From the cell containing the given text, extract its center point as (X, Y) coordinate. 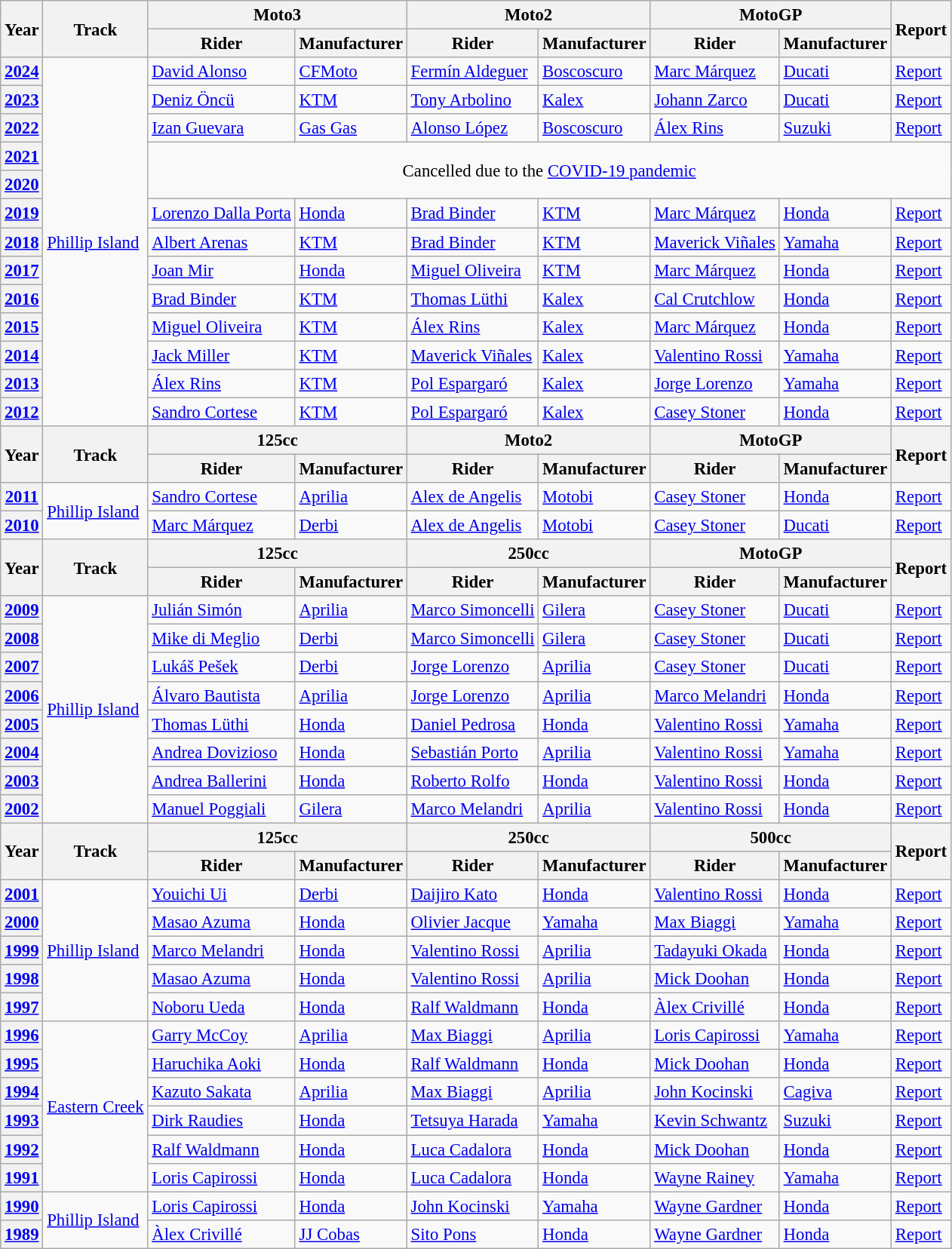
2000 (22, 922)
1994 (22, 1093)
Izan Guevara (222, 128)
2004 (22, 752)
CFMoto (351, 72)
2010 (22, 526)
1993 (22, 1121)
Kazuto Sakata (222, 1093)
2023 (22, 100)
Manuel Poggiali (222, 809)
Johann Zarco (715, 100)
1999 (22, 951)
Lukáš Pešek (222, 667)
2018 (22, 242)
Kevin Schwantz (715, 1121)
2001 (22, 894)
Fermín Aldeguer (472, 72)
2007 (22, 667)
2006 (22, 695)
1991 (22, 1177)
2013 (22, 384)
Garry McCoy (222, 1036)
1989 (22, 1234)
2009 (22, 610)
Andrea Dovizioso (222, 752)
Roberto Rolfo (472, 781)
2011 (22, 497)
Eastern Creek (95, 1106)
1997 (22, 1008)
2022 (22, 128)
Moto3 (278, 15)
2005 (22, 724)
Gas Gas (351, 128)
Cal Crutchlow (715, 299)
1992 (22, 1149)
Jack Miller (222, 355)
Youichi Ui (222, 894)
Lorenzo Dalla Porta (222, 213)
2008 (22, 639)
2019 (22, 213)
1990 (22, 1206)
Deniz Öncü (222, 100)
2003 (22, 781)
Tony Arbolino (472, 100)
Sito Pons (472, 1234)
Wayne Rainey (715, 1177)
Mike di Meglio (222, 639)
Dirk Raudies (222, 1121)
Noboru Ueda (222, 1008)
Albert Arenas (222, 242)
Tadayuki Okada (715, 951)
1998 (22, 979)
Cancelled due to the COVID-19 pandemic (549, 170)
2024 (22, 72)
Haruchika Aoki (222, 1064)
Sebastián Porto (472, 752)
2020 (22, 185)
Tetsuya Harada (472, 1121)
1995 (22, 1064)
Cagiva (835, 1093)
1996 (22, 1036)
Daijiro Kato (472, 894)
David Alonso (222, 72)
Andrea Ballerini (222, 781)
2002 (22, 809)
2015 (22, 327)
Julián Simón (222, 610)
2016 (22, 299)
2012 (22, 412)
2021 (22, 157)
2017 (22, 270)
Olivier Jacque (472, 922)
Álvaro Bautista (222, 695)
2014 (22, 355)
Alonso López (472, 128)
Joan Mir (222, 270)
500cc (771, 837)
JJ Cobas (351, 1234)
Daniel Pedrosa (472, 724)
